Scan for the cell matching the given text and deliver its [X, Y] coordinate at center. 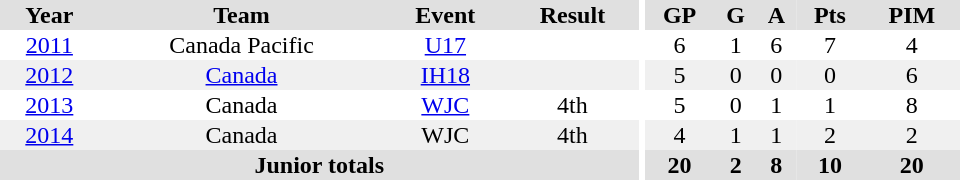
Junior totals [320, 165]
Year [50, 15]
PIM [912, 15]
U17 [445, 45]
10 [830, 165]
2013 [50, 105]
GP [679, 15]
Canada Pacific [242, 45]
2014 [50, 135]
Event [445, 15]
A [776, 15]
IH18 [445, 75]
Result [572, 15]
2012 [50, 75]
Team [242, 15]
7 [830, 45]
2011 [50, 45]
G [736, 15]
Pts [830, 15]
